For the text-containing cell, return its midpoint in (x, y) coordinate format. 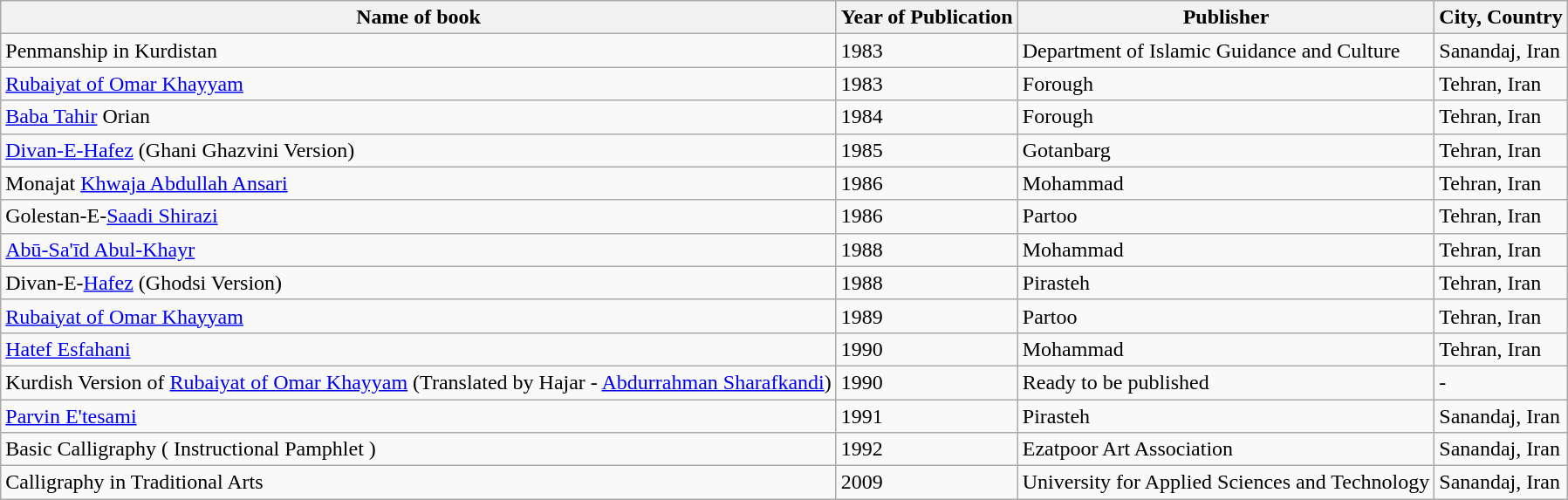
University for Applied Sciences and Technology (1226, 483)
Hatef Esfahani (419, 349)
1992 (927, 449)
Monajat Khwaja Abdullah Ansari (419, 183)
Abū-Sa'īd Abul-Khayr (419, 250)
Publisher (1226, 17)
1985 (927, 150)
Penmanship in Kurdistan (419, 51)
1984 (927, 117)
Parvin E'tesami (419, 416)
Ezatpoor Art Association (1226, 449)
Name of book (419, 17)
1991 (927, 416)
Gotanbarg (1226, 150)
- (1501, 382)
Department of Islamic Guidance and Culture (1226, 51)
Basic Calligraphy ( Instructional Pamphlet ) (419, 449)
Baba Tahir Orian (419, 117)
Year of Publication (927, 17)
1989 (927, 316)
Golestan-E-Saadi Shirazi (419, 216)
Divan-E-Hafez (Ghani Ghazvini Version) (419, 150)
Calligraphy in Traditional Arts (419, 483)
Divan-E-Hafez (Ghodsi Version) (419, 283)
Kurdish Version of Rubaiyat of Omar Khayyam (Translated by Hajar - Abdurrahman Sharafkandi) (419, 382)
2009 (927, 483)
City, Country (1501, 17)
Ready to be published (1226, 382)
